Scan for the cell matching the given text and deliver its [x, y] coordinate at center. 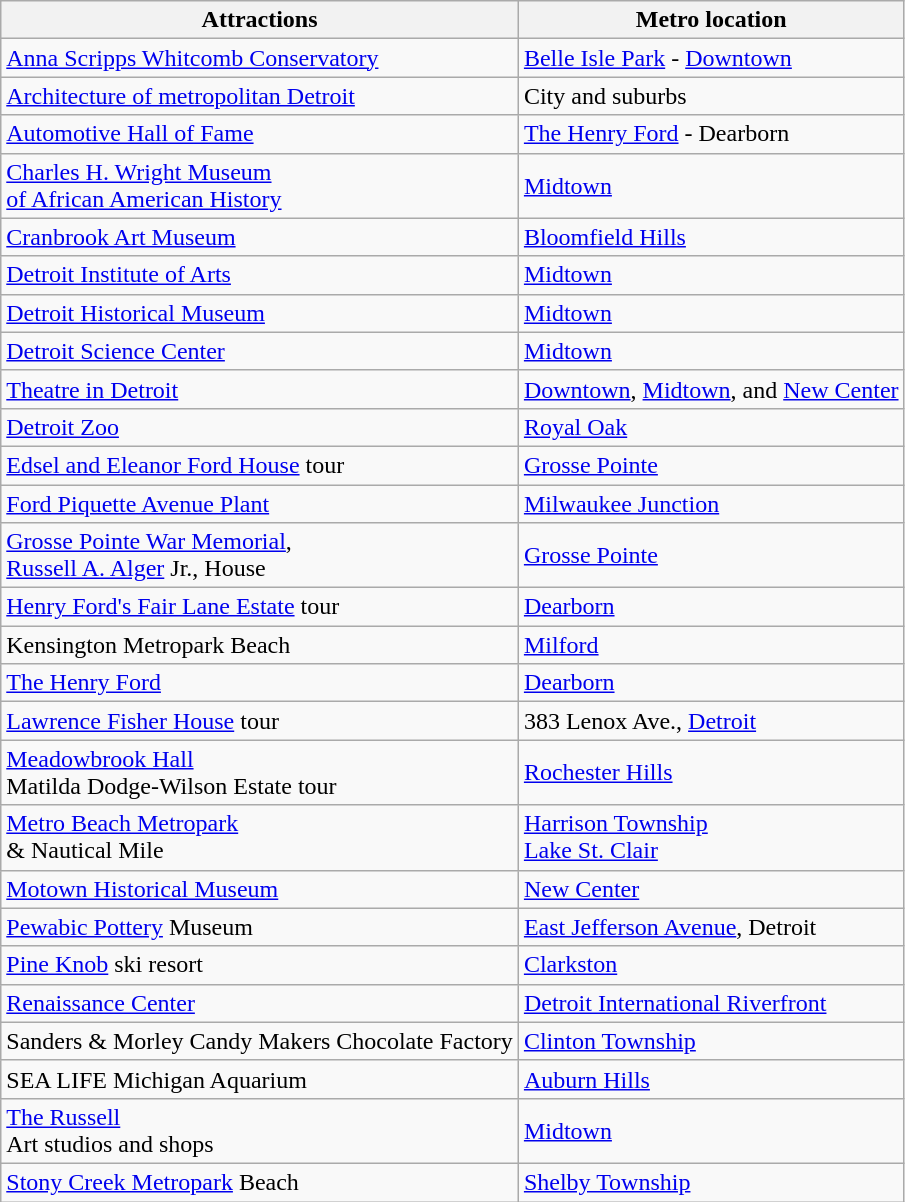
Sanders & Morley Candy Makers Chocolate Factory [260, 1041]
Stony Creek Metropark Beach [260, 1182]
Kensington Metropark Beach [260, 645]
Detroit Institute of Arts [260, 275]
Belle Isle Park - Downtown [711, 58]
Architecture of metropolitan Detroit [260, 96]
Edsel and Eleanor Ford House tour [260, 465]
Detroit International Riverfront [711, 1003]
Attractions [260, 20]
Lawrence Fisher House tour [260, 721]
Metro Beach Metropark& Nautical Mile [260, 838]
Charles H. Wright Museumof African American History [260, 186]
Clarkston [711, 965]
Automotive Hall of Fame [260, 134]
SEA LIFE Michigan Aquarium [260, 1079]
The Henry Ford [260, 683]
Auburn Hills [711, 1079]
The Russell Art studios and shops [260, 1130]
Harrison TownshipLake St. Clair [711, 838]
Henry Ford's Fair Lane Estate tour [260, 607]
Milwaukee Junction [711, 503]
Grosse Pointe War Memorial,Russell A. Alger Jr., House [260, 556]
Detroit Historical Museum [260, 313]
Royal Oak [711, 427]
Motown Historical Museum [260, 889]
Downtown, Midtown, and New Center [711, 389]
Shelby Township [711, 1182]
Meadowbrook HallMatilda Dodge-Wilson Estate tour [260, 772]
Clinton Township [711, 1041]
Renaissance Center [260, 1003]
The Henry Ford - Dearborn [711, 134]
Anna Scripps Whitcomb Conservatory [260, 58]
Theatre in Detroit [260, 389]
Pine Knob ski resort [260, 965]
Rochester Hills [711, 772]
Detroit Zoo [260, 427]
New Center [711, 889]
East Jefferson Avenue, Detroit [711, 927]
City and suburbs [711, 96]
383 Lenox Ave., Detroit [711, 721]
Metro location [711, 20]
Ford Piquette Avenue Plant [260, 503]
Cranbrook Art Museum [260, 237]
Bloomfield Hills [711, 237]
Detroit Science Center [260, 351]
Pewabic Pottery Museum [260, 927]
Milford [711, 645]
